Return the [X, Y] coordinate for the center point of the cell that contains the specified text.  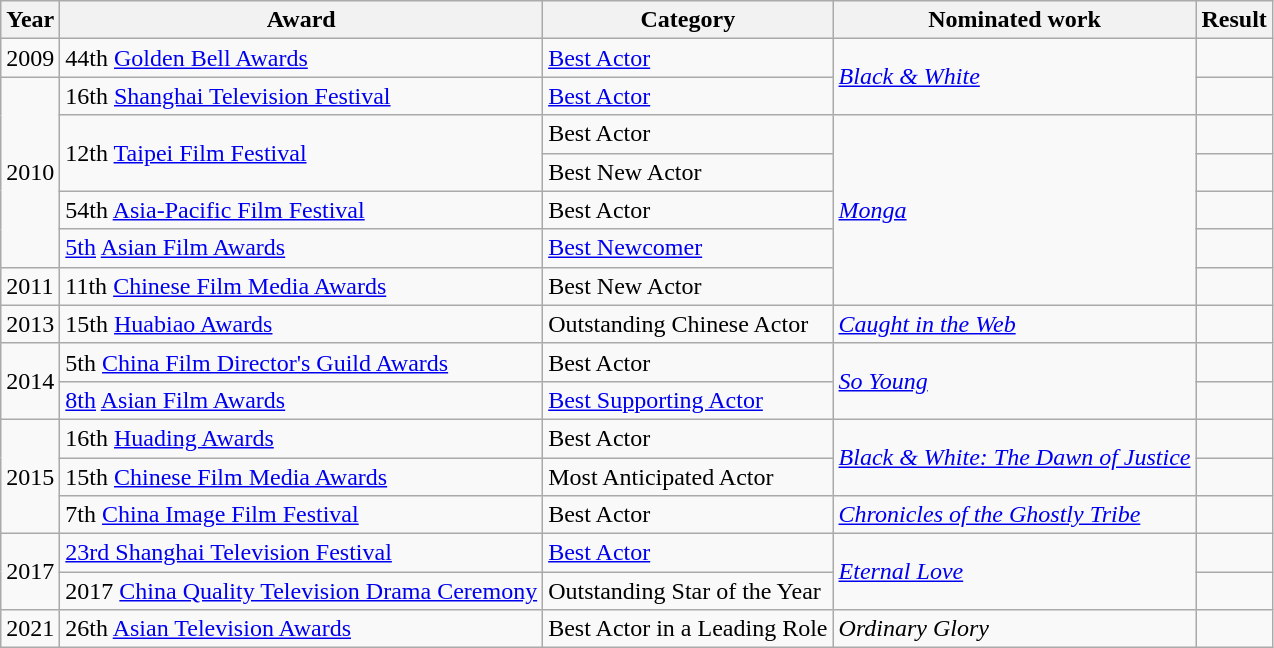
23rd Shanghai Television Festival [302, 553]
Year [30, 20]
Nominated work [1014, 20]
Chronicles of the Ghostly Tribe [1014, 515]
Black & White [1014, 77]
Result [1234, 20]
Category [688, 20]
12th Taipei Film Festival [302, 153]
Outstanding Star of the Year [688, 591]
15th Chinese Film Media Awards [302, 477]
2017 China Quality Television Drama Ceremony [302, 591]
Best Supporting Actor [688, 400]
2021 [30, 629]
2010 [30, 172]
Caught in the Web [1014, 324]
Best Newcomer [688, 248]
Monga [1014, 210]
44th Golden Bell Awards [302, 58]
Ordinary Glory [1014, 629]
Award [302, 20]
Most Anticipated Actor [688, 477]
26th Asian Television Awards [302, 629]
2009 [30, 58]
2015 [30, 476]
11th Chinese Film Media Awards [302, 286]
2011 [30, 286]
15th Huabiao Awards [302, 324]
16th Shanghai Television Festival [302, 96]
Outstanding Chinese Actor [688, 324]
2014 [30, 381]
5th China Film Director's Guild Awards [302, 362]
16th Huading Awards [302, 438]
So Young [1014, 381]
7th China Image Film Festival [302, 515]
54th Asia-Pacific Film Festival [302, 210]
8th Asian Film Awards [302, 400]
2017 [30, 572]
5th Asian Film Awards [302, 248]
Black & White: The Dawn of Justice [1014, 457]
Eternal Love [1014, 572]
2013 [30, 324]
Best Actor in a Leading Role [688, 629]
